Provide the (X, Y) coordinate of the cell's center where the given text is located.  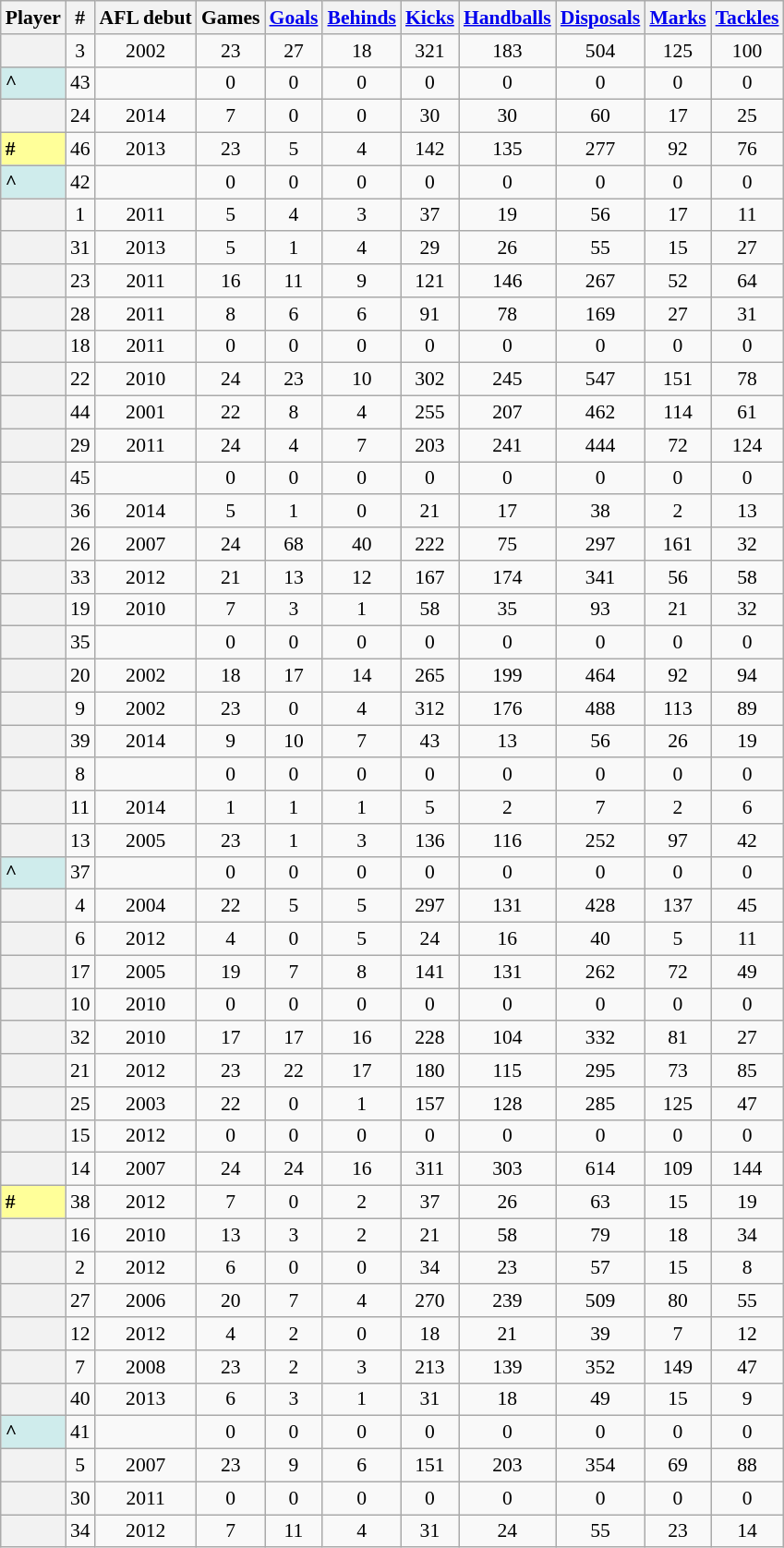
57 (600, 1268)
128 (508, 1104)
104 (508, 1038)
213 (430, 1367)
2001 (146, 413)
44 (80, 413)
462 (600, 413)
68 (294, 544)
252 (600, 841)
144 (748, 1169)
Handballs (508, 18)
321 (430, 51)
262 (600, 972)
76 (748, 150)
116 (508, 841)
341 (600, 577)
114 (678, 413)
2008 (146, 1367)
135 (508, 150)
312 (430, 708)
207 (508, 413)
157 (430, 1104)
89 (748, 708)
285 (600, 1104)
63 (600, 1203)
241 (508, 445)
352 (600, 1367)
139 (508, 1367)
85 (748, 1070)
614 (600, 1169)
28 (80, 314)
295 (600, 1070)
Kicks (430, 18)
245 (508, 380)
94 (748, 676)
61 (748, 413)
69 (678, 1466)
36 (80, 512)
121 (430, 281)
428 (600, 906)
136 (430, 841)
Marks (678, 18)
109 (678, 1169)
167 (430, 577)
137 (678, 906)
93 (600, 610)
142 (430, 150)
239 (508, 1301)
80 (678, 1301)
265 (430, 676)
270 (430, 1301)
302 (430, 380)
115 (508, 1070)
Goals (294, 18)
176 (508, 708)
Tackles (748, 18)
488 (600, 708)
79 (600, 1235)
33 (80, 577)
255 (430, 413)
100 (748, 51)
504 (600, 51)
88 (748, 1466)
464 (600, 676)
303 (508, 1169)
169 (600, 314)
199 (508, 676)
64 (748, 281)
46 (80, 150)
2004 (146, 906)
75 (508, 544)
113 (678, 708)
41 (80, 1433)
146 (508, 281)
141 (430, 972)
2006 (146, 1301)
354 (600, 1466)
2003 (146, 1104)
183 (508, 51)
547 (600, 380)
AFL debut (146, 18)
509 (600, 1301)
97 (678, 841)
91 (430, 314)
228 (430, 1038)
Player (33, 18)
60 (600, 116)
222 (430, 544)
277 (600, 150)
Behinds (362, 18)
332 (600, 1038)
149 (678, 1367)
52 (678, 281)
311 (430, 1169)
267 (600, 281)
444 (600, 445)
Games (231, 18)
161 (678, 544)
Disposals (600, 18)
180 (430, 1070)
124 (748, 445)
73 (678, 1070)
81 (678, 1038)
174 (508, 577)
